Provide the [x, y] coordinate of the cell's center where the given text is located.  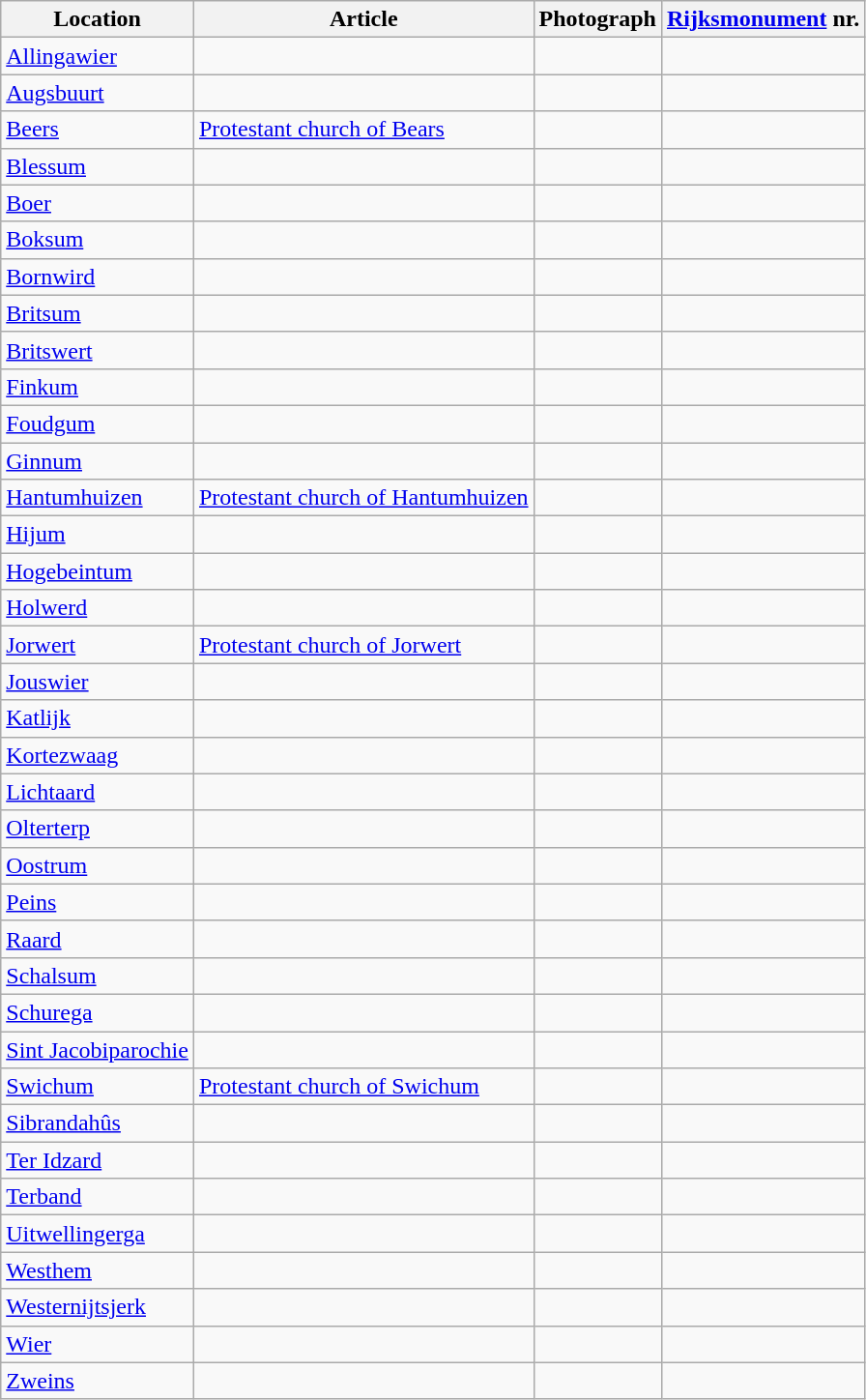
Bornwird [98, 277]
Schurega [98, 1012]
Hijum [98, 535]
Protestant church of Bears [363, 130]
Hogebeintum [98, 571]
Boer [98, 203]
Holwerd [98, 608]
Jorwert [98, 645]
Protestant church of Hantumhuizen [363, 498]
Westhem [98, 1270]
Photograph [597, 19]
Westernijtsjerk [98, 1307]
Britswert [98, 350]
Olterterp [98, 829]
Schalsum [98, 976]
Ginnum [98, 461]
Raard [98, 939]
Blessum [98, 166]
Swichum [98, 1087]
Sibrandahûs [98, 1123]
Uitwellingerga [98, 1234]
Boksum [98, 240]
Wier [98, 1344]
Zweins [98, 1381]
Foudgum [98, 423]
Augsbuurt [98, 93]
Peins [98, 902]
Article [363, 19]
Protestant church of Swichum [363, 1087]
Beers [98, 130]
Sint Jacobiparochie [98, 1049]
Katlijk [98, 718]
Britsum [98, 313]
Hantumhuizen [98, 498]
Finkum [98, 387]
Protestant church of Jorwert [363, 645]
Location [98, 19]
Oostrum [98, 865]
Ter Idzard [98, 1160]
Rijksmonument nr. [763, 19]
Lichtaard [98, 792]
Kortezwaag [98, 755]
Terband [98, 1197]
Jouswier [98, 682]
Allingawier [98, 56]
